Scan for the cell matching the given text and deliver its [X, Y] coordinate at center. 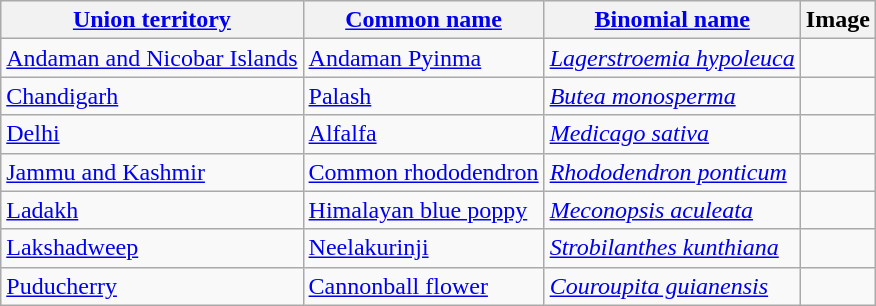
Couroupita guianensis [672, 286]
Medicago sativa [672, 134]
Andaman Pyinma [424, 58]
Binomial name [672, 20]
Ladakh [152, 210]
Neelakurinji [424, 248]
Common name [424, 20]
Common rhododendron [424, 172]
Puducherry [152, 286]
Palash [424, 96]
Cannonball flower [424, 286]
Butea monosperma [672, 96]
Meconopsis aculeata [672, 210]
Lakshadweep [152, 248]
Delhi [152, 134]
Rhododendron ponticum [672, 172]
Himalayan blue poppy [424, 210]
Lagerstroemia hypoleuca [672, 58]
Image [838, 20]
Strobilanthes kunthiana [672, 248]
Chandigarh [152, 96]
Andaman and Nicobar Islands [152, 58]
Alfalfa [424, 134]
Union territory [152, 20]
Jammu and Kashmir [152, 172]
